Provide the (x, y) coordinate of the cell's center where the given text is located.  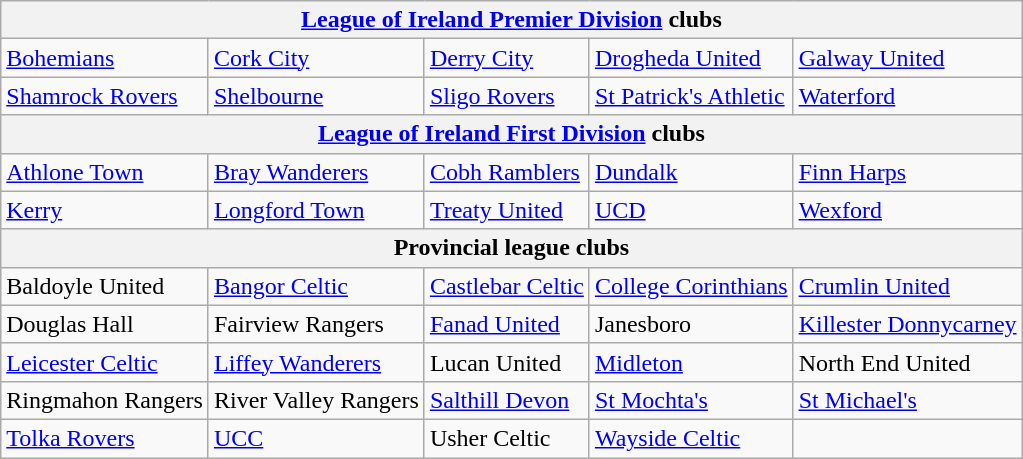
Treaty United (506, 210)
UCD (691, 210)
Liffey Wanderers (316, 362)
Killester Donnycarney (908, 324)
Fairview Rangers (316, 324)
Shelbourne (316, 96)
St Patrick's Athletic (691, 96)
Cork City (316, 58)
North End United (908, 362)
Sligo Rovers (506, 96)
Ringmahon Rangers (105, 400)
Provincial league clubs (512, 248)
Drogheda United (691, 58)
Leicester Celtic (105, 362)
Derry City (506, 58)
Cobh Ramblers (506, 172)
Athlone Town (105, 172)
Galway United (908, 58)
Kerry (105, 210)
Dundalk (691, 172)
UCC (316, 438)
St Michael's (908, 400)
Tolka Rovers (105, 438)
League of Ireland Premier Division clubs (512, 20)
Longford Town (316, 210)
Waterford (908, 96)
Baldoyle United (105, 286)
Lucan United (506, 362)
Wexford (908, 210)
Crumlin United (908, 286)
Wayside Celtic (691, 438)
St Mochta's (691, 400)
College Corinthians (691, 286)
Bray Wanderers (316, 172)
Finn Harps (908, 172)
Usher Celtic (506, 438)
Bangor Celtic (316, 286)
Fanad United (506, 324)
Douglas Hall (105, 324)
Shamrock Rovers (105, 96)
Castlebar Celtic (506, 286)
River Valley Rangers (316, 400)
Salthill Devon (506, 400)
Midleton (691, 362)
Janesboro (691, 324)
Bohemians (105, 58)
League of Ireland First Division clubs (512, 134)
